Search for the cell housing the specified text and yield its [X, Y] center coordinate. 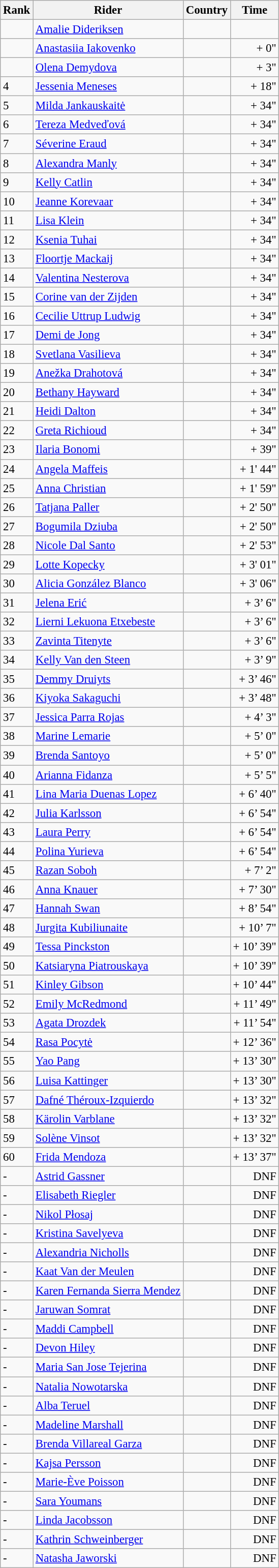
Jessenia Meneses [108, 86]
33 [17, 641]
Linda Jacobsson [108, 1520]
+ 3' 06" [255, 584]
+ 1' 59" [255, 488]
52 [17, 1004]
57 [17, 1100]
Bogumila Dziuba [108, 526]
Brenda Villareal Garza [108, 1443]
15 [17, 297]
+ 7’ 2" [255, 870]
Svetlana Vasilieva [108, 354]
+ 2' 53" [255, 546]
Lierni Lekuona Etxebeste [108, 622]
43 [17, 832]
Anežka Drahotová [108, 373]
Natalia Nowotarska [108, 1386]
+ 6’ 40" [255, 794]
+ 12’ 36" [255, 1042]
Solène Vinsot [108, 1138]
5 [17, 106]
47 [17, 909]
24 [17, 469]
53 [17, 1023]
60 [17, 1157]
+ 18" [255, 86]
+ 10’ 7" [255, 927]
48 [17, 927]
50 [17, 966]
36 [17, 698]
Alicia González Blanco [108, 584]
Yao Pang [108, 1062]
+ 5’ 5" [255, 775]
+ 4’ 3" [255, 717]
41 [17, 794]
Laura Perry [108, 832]
Kelly Catlin [108, 182]
Floortje Mackaij [108, 259]
Elisabeth Riegler [108, 1195]
Tatjana Paller [108, 507]
56 [17, 1080]
Nicole Dal Santo [108, 546]
Kathrin Schweinberger [108, 1539]
23 [17, 450]
Time [255, 10]
26 [17, 507]
11 [17, 220]
35 [17, 679]
27 [17, 526]
Anastasiia Iakovenko [108, 48]
+ 1' 44" [255, 469]
+ 11’ 49" [255, 1004]
4 [17, 86]
10 [17, 201]
Heidi Dalton [108, 411]
28 [17, 546]
20 [17, 393]
25 [17, 488]
Madeline Marshall [108, 1425]
49 [17, 947]
32 [17, 622]
44 [17, 851]
58 [17, 1119]
Kelly Van den Steen [108, 660]
Bethany Hayward [108, 393]
30 [17, 584]
Maddi Campbell [108, 1329]
16 [17, 316]
46 [17, 889]
Kärolin Varblane [108, 1119]
Corine van der Zijden [108, 297]
+ 7’ 30" [255, 889]
Astrid Gassner [108, 1176]
Rasa Pocytė [108, 1042]
34 [17, 660]
Milda Jankauskaitė [108, 106]
Marine Lemarie [108, 737]
Agata Drozdek [108, 1023]
Devon Hiley [108, 1348]
Rider [108, 10]
Kristina Savelyeva [108, 1233]
Julia Karlsson [108, 813]
Jessica Parra Rojas [108, 717]
Ilaria Bonomi [108, 450]
18 [17, 354]
+ 3’ 9" [255, 660]
Maria San Jose Tejerina [108, 1367]
Luisa Kattinger [108, 1080]
6 [17, 125]
7 [17, 144]
Marie-Ève Poisson [108, 1482]
14 [17, 278]
Alexandra Manly [108, 163]
Demi de Jong [108, 335]
19 [17, 373]
9 [17, 182]
37 [17, 717]
Katsiaryna Piatrouskaya [108, 966]
Greta Richioud [108, 431]
+ 10’ 44" [255, 985]
+ 3" [255, 68]
+ 0" [255, 48]
45 [17, 870]
Arianna Fidanza [108, 775]
Tereza Medveďová [108, 125]
Amalie Dideriksen [108, 29]
Alba Teruel [108, 1405]
42 [17, 813]
Brenda Santoyo [108, 756]
39 [17, 756]
29 [17, 564]
+ 11’ 54" [255, 1023]
8 [17, 163]
12 [17, 239]
Ksenia Tuhai [108, 239]
Jurgita Kubiliunaite [108, 927]
Demmy Druiyts [108, 679]
+ 13’ 37" [255, 1157]
Anna Knauer [108, 889]
Kajsa Persson [108, 1463]
+ 39" [255, 450]
+ 8’ 54" [255, 909]
Dafné Théroux-Izquierdo [108, 1100]
51 [17, 985]
Karen Fernanda Sierra Mendez [108, 1291]
54 [17, 1042]
Valentina Nesterova [108, 278]
Kiyoka Sakaguchi [108, 698]
31 [17, 602]
Razan Soboh [108, 870]
Zavinta Titenyte [108, 641]
17 [17, 335]
+ 3’ 48" [255, 698]
Cecilie Uttrup Ludwig [108, 316]
Frida Mendoza [108, 1157]
Rank [17, 10]
Hannah Swan [108, 909]
Séverine Eraud [108, 144]
38 [17, 737]
Olena Demydova [108, 68]
Emily McRedmond [108, 1004]
13 [17, 259]
Tessa Pinckston [108, 947]
Jeanne Korevaar [108, 201]
59 [17, 1138]
Angela Maffeis [108, 469]
Nikol Płosaj [108, 1214]
40 [17, 775]
22 [17, 431]
+ 3’ 46" [255, 679]
Alexandria Nicholls [108, 1253]
Country [206, 10]
Lina Maria Duenas Lopez [108, 794]
Sara Youmans [108, 1501]
Natasha Jaworski [108, 1558]
Polina Yurieva [108, 851]
Anna Christian [108, 488]
55 [17, 1062]
Jaruwan Somrat [108, 1310]
Kinley Gibson [108, 985]
Kaat Van der Meulen [108, 1272]
Jelena Erić [108, 602]
21 [17, 411]
Lotte Kopecky [108, 564]
Lisa Klein [108, 220]
+ 3' 01" [255, 564]
